Provide the [X, Y] coordinate of the cell's center where the given text is located.  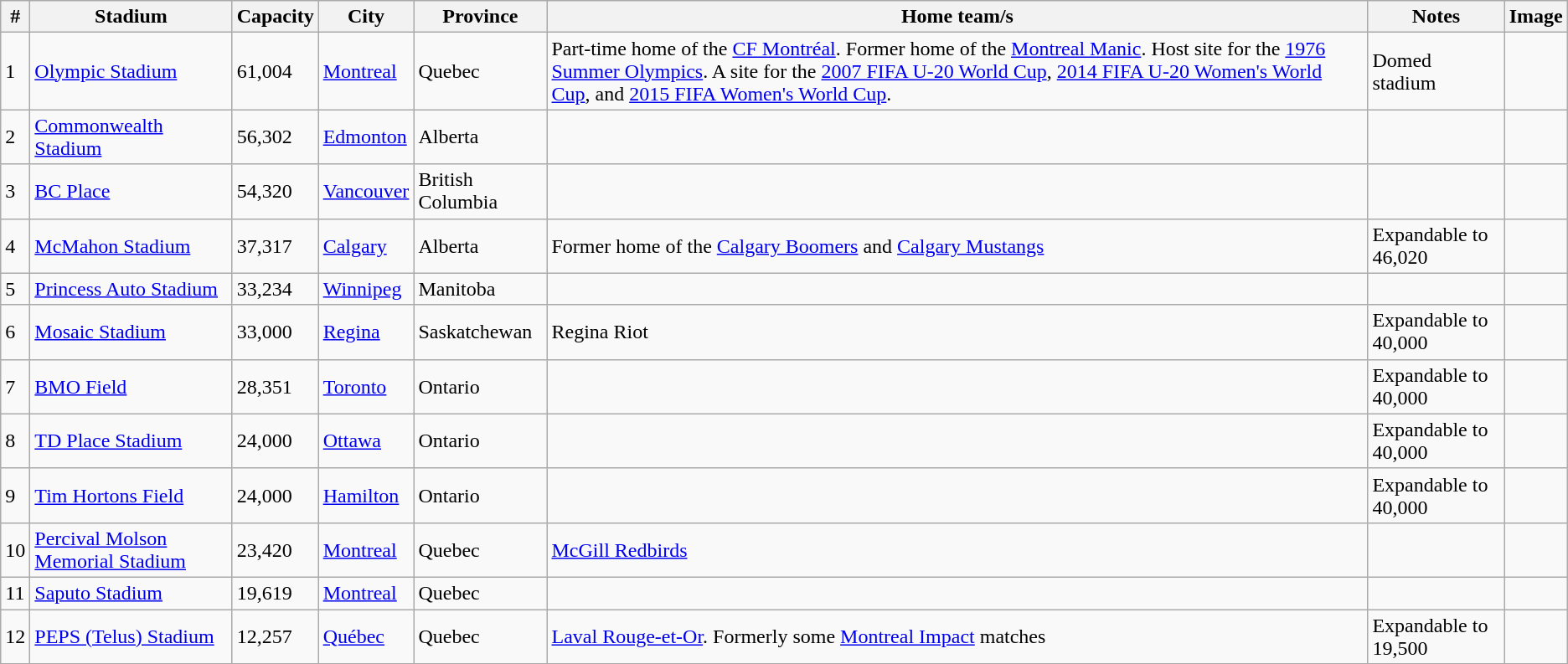
Olympic Stadium [131, 71]
9 [15, 496]
Winnipeg [366, 289]
Former home of the Calgary Boomers and Calgary Mustangs [957, 246]
8 [15, 440]
Image [1536, 17]
33,234 [275, 289]
23,420 [275, 549]
56,302 [275, 137]
2 [15, 137]
4 [15, 246]
Capacity [275, 17]
10 [15, 549]
3 [15, 191]
# [15, 17]
Saputo Stadium [131, 593]
TD Place Stadium [131, 440]
Calgary [366, 246]
Laval Rouge-et-Or. Formerly some Montreal Impact matches [957, 636]
McMahon Stadium [131, 246]
Mosaic Stadium [131, 332]
PEPS (Telus) Stadium [131, 636]
BMO Field [131, 387]
37,317 [275, 246]
54,320 [275, 191]
Manitoba [481, 289]
Ottawa [366, 440]
Hamilton [366, 496]
Regina [366, 332]
Québec [366, 636]
Commonwealth Stadium [131, 137]
City [366, 17]
28,351 [275, 387]
BC Place [131, 191]
British Columbia [481, 191]
Vancouver [366, 191]
Notes [1436, 17]
Percival Molson Memorial Stadium [131, 549]
61,004 [275, 71]
12 [15, 636]
Edmonton [366, 137]
11 [15, 593]
Tim Hortons Field [131, 496]
Province [481, 17]
Toronto [366, 387]
McGill Redbirds [957, 549]
Stadium [131, 17]
Princess Auto Stadium [131, 289]
Regina Riot [957, 332]
Home team/s [957, 17]
Saskatchewan [481, 332]
19,619 [275, 593]
6 [15, 332]
1 [15, 71]
7 [15, 387]
Expandable to 19,500 [1436, 636]
Expandable to 46,020 [1436, 246]
33,000 [275, 332]
Domed stadium [1436, 71]
5 [15, 289]
12,257 [275, 636]
